Pinpoint the cell where the given text exists, returning its (x, y) midpoint coordinate. 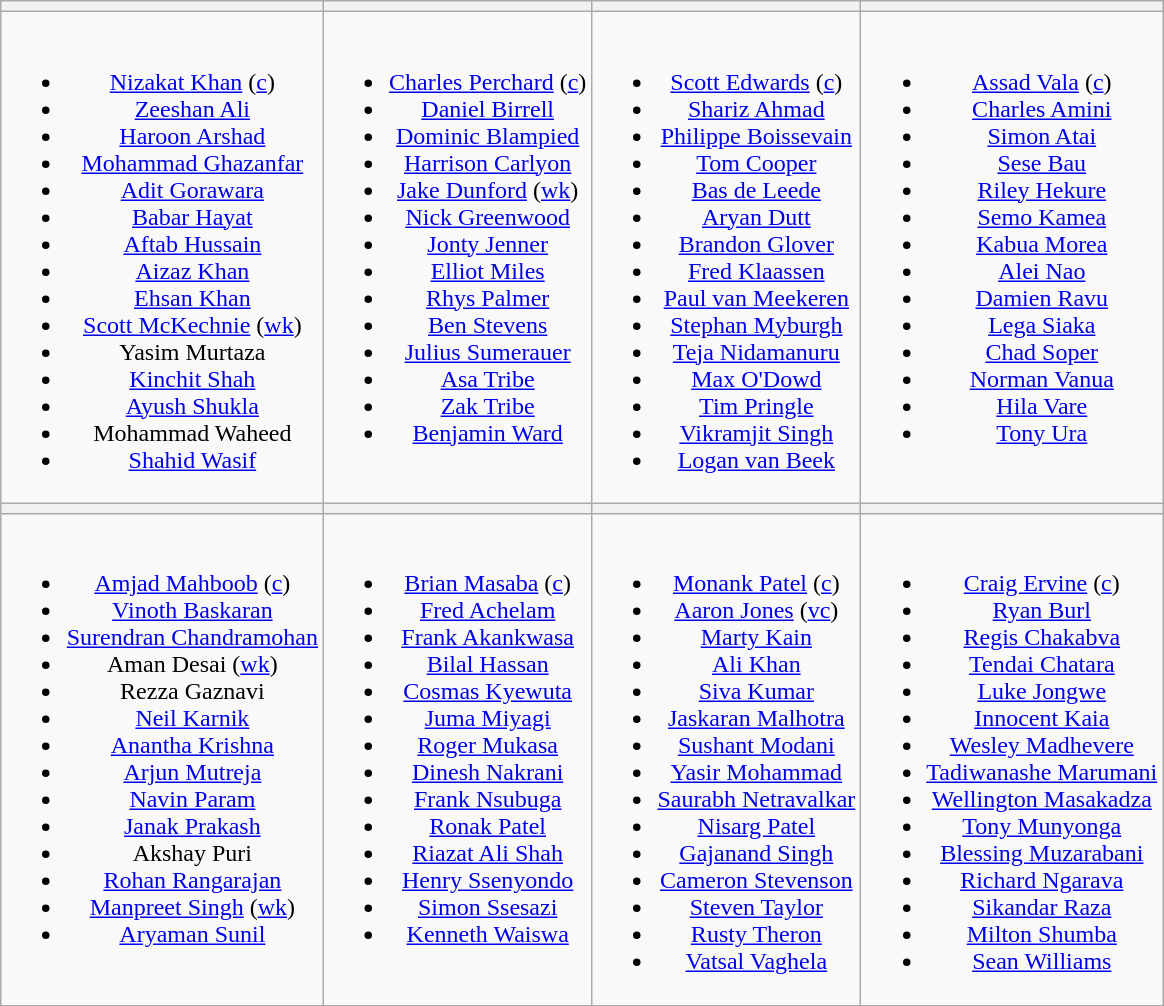
Assad Vala (c)Charles AminiSimon AtaiSese BauRiley HekureSemo KameaKabua MoreaAlei NaoDamien RavuLega SiakaChad SoperNorman VanuaHila VareTony Ura (1012, 258)
